Capture the cell that displays the provided text and extract its [X, Y] central coordinate. 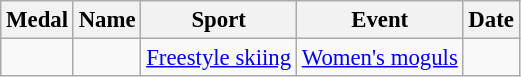
Women's moguls [380, 58]
Name [107, 20]
Date [491, 20]
Event [380, 20]
Sport [219, 20]
Freestyle skiing [219, 58]
Medal [38, 20]
